Return (x, y) of the center of cell containing provided text 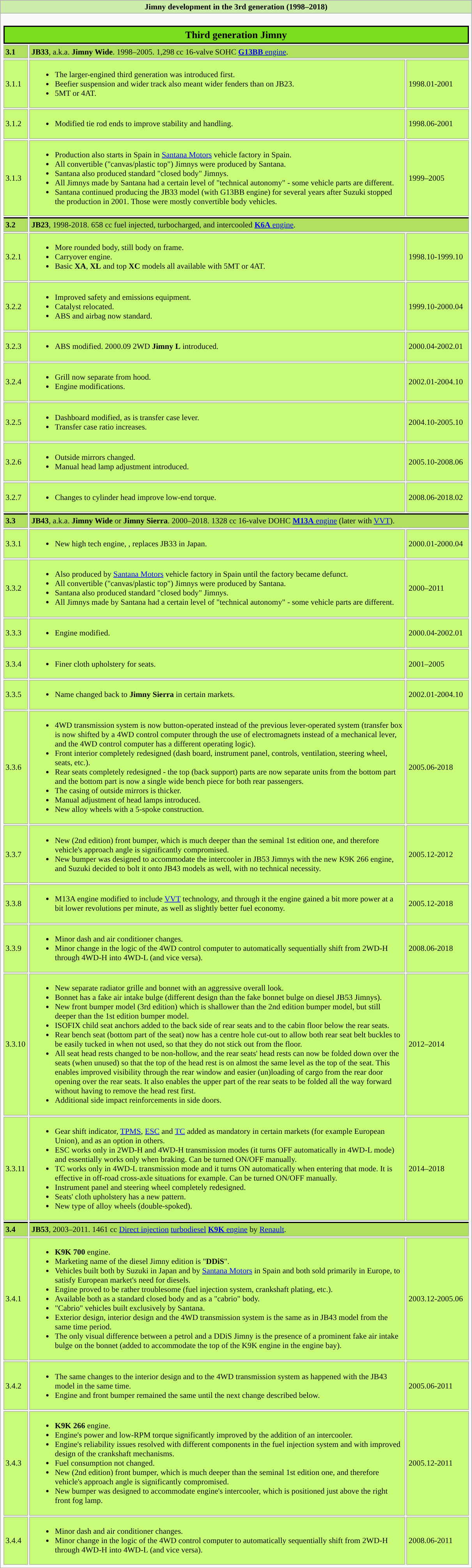
2005.12-2018 (438, 903)
Name changed back to Jimny Sierra in certain markets. (217, 695)
3.3.1 (16, 544)
3.3.7 (16, 854)
JB23, 1998-2018. 658 cc fuel injected, turbocharged, and intercooled K6A engine. (249, 224)
3.3.8 (16, 903)
3.2.3 (16, 347)
2012–2014 (438, 1044)
1998.10-1999.10 (438, 257)
Improved safety and emissions equipment.Catalyst relocated.ABS and airbag now standard. (217, 306)
3.3.6 (16, 767)
2001–2005 (438, 664)
3.3.4 (16, 664)
3.3.10 (16, 1044)
JB43, a.k.a. Jimny Wide or Jimny Sierra. 2000–2018. 1328 cc 16-valve DOHC M13A engine (later with VVT). (249, 520)
2005.12-2012 (438, 854)
3.4.3 (16, 1463)
3.2.6 (16, 462)
2008.06-2011 (438, 1541)
The larger-engined third generation was introduced first. Beefier suspension and wider track also meant wider fenders than on JB23.5MT or 4AT. (217, 84)
3.2.1 (16, 257)
Dashboard modified, as is transfer case lever.Transfer case ratio increases. (217, 422)
3.1 (16, 51)
3.4.1 (16, 1299)
2000.01-2000.04 (438, 544)
2005.10-2008.06 (438, 462)
2000–2011 (438, 588)
3.3.5 (16, 695)
3.1.3 (16, 178)
Changes to cylinder head improve low-end torque. (217, 497)
Third generation Jimny (236, 35)
3.3 (16, 520)
3.4 (16, 1229)
1998.01-2001 (438, 84)
ABS modified. 2000.09 2WD Jimny L introduced. (217, 347)
Finer cloth upholstery for seats. (217, 664)
3.2.5 (16, 422)
3.1.1 (16, 84)
2014–2018 (438, 1169)
2005.06-2011 (438, 1386)
Jimny development in the 3rd generation (1998–2018) (236, 7)
2003.12-2005.06 (438, 1299)
3.2.7 (16, 497)
Modified tie rod ends to improve stability and handling. (217, 124)
2005.12-2011 (438, 1463)
1999.10-2000.04 (438, 306)
More rounded body, still body on frame.Carryover engine.Basic XA, XL and top XC models all available with 5MT or 4AT. (217, 257)
JB53, 2003–2011. 1461 cc Direct injection turbodiesel K9K engine by Renault. (249, 1229)
1999–2005 (438, 178)
Outside mirrors changed.Manual head lamp adjustment introduced. (217, 462)
3.1.2 (16, 124)
1998.06-2001 (438, 124)
Grill now separate from hood.Engine modifications. (217, 382)
2004.10-2005.10 (438, 422)
3.2.4 (16, 382)
3.3.11 (16, 1169)
Engine modified. (217, 633)
3.3.3 (16, 633)
JB33, a.k.a. Jimny Wide. 1998–2005. 1,298 cc 16-valve SOHC G13BB engine. (249, 51)
3.2 (16, 224)
New high tech engine, , replaces JB33 in Japan. (217, 544)
3.4.2 (16, 1386)
3.3.9 (16, 948)
3.4.4 (16, 1541)
2005.06-2018 (438, 767)
2008.06-2018 (438, 948)
2008.06-2018.02 (438, 497)
3.2.2 (16, 306)
3.3.2 (16, 588)
